Return the [x, y] coordinate for the center point of the cell that contains the specified text.  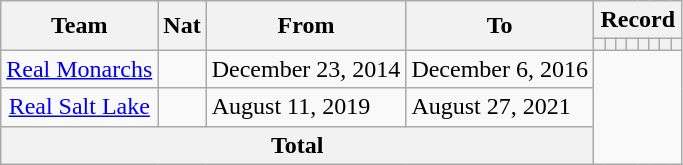
To [500, 26]
August 11, 2019 [306, 107]
Real Monarchs [80, 69]
From [306, 26]
December 6, 2016 [500, 69]
August 27, 2021 [500, 107]
Nat [182, 26]
Real Salt Lake [80, 107]
December 23, 2014 [306, 69]
Team [80, 26]
Total [298, 145]
Record [638, 20]
